Provide the [X, Y] coordinate of the cell's center where the given text is located.  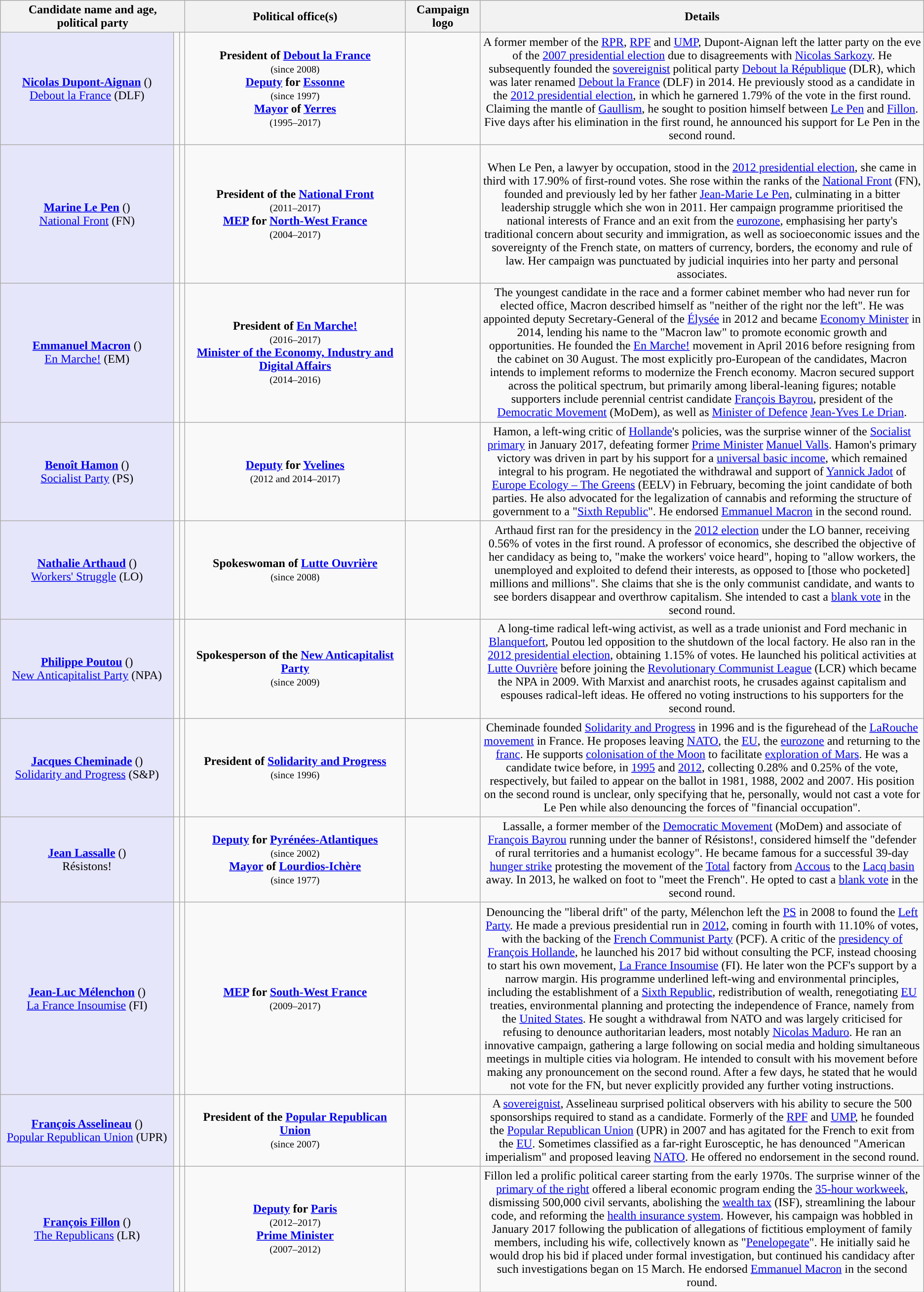
Philippe Poutou ()New Anticapitalist Party (NPA) [87, 669]
Deputy for Paris(2012–2017)Prime Minister(2007–2012) [295, 1229]
Candidate name and age,political party [93, 17]
François Asselineau ()Popular Republican Union (UPR) [87, 1130]
Political office(s) [295, 17]
Marine Le Pen ()National Front (FN) [87, 214]
François Fillon ()The Republicans (LR) [87, 1229]
Jean-Luc Mélenchon ()La France Insoumise (FI) [87, 998]
MEP for South-West France(2009–2017) [295, 998]
President of Solidarity and Progress(since 1996) [295, 767]
Jean Lassalle ()Résistons! [87, 860]
President of En Marche!(2016–2017)Minister of the Economy, Industry and Digital Affairs(2014–2016) [295, 352]
Details [702, 17]
President of the National Front(2011–2017)MEP for North-West France(2004–2017) [295, 214]
Deputy for Yvelines(2012 and 2014–2017) [295, 471]
Nicolas Dupont-Aignan ()Debout la France (DLF) [87, 89]
President of the Popular Republican Union(since 2007) [295, 1130]
Spokeswoman of Lutte Ouvrière(since 2008) [295, 570]
Spokesperson of the New Anticapitalist Party(since 2009) [295, 669]
Deputy for Pyrénées-Atlantiques(since 2002)Mayor of Lourdios-Ichère(since 1977) [295, 860]
Campaign logo [443, 17]
Jacques Cheminade ()Solidarity and Progress (S&P) [87, 767]
Nathalie Arthaud ()Workers' Struggle (LO) [87, 570]
President of Debout la France(since 2008)Deputy for Essonne(since 1997)Mayor of Yerres(1995–2017) [295, 89]
Benoît Hamon ()Socialist Party (PS) [87, 471]
Emmanuel Macron ()En Marche! (EM) [87, 352]
